Determine the (X, Y) coordinate at the center of the cell enclosing the given text.  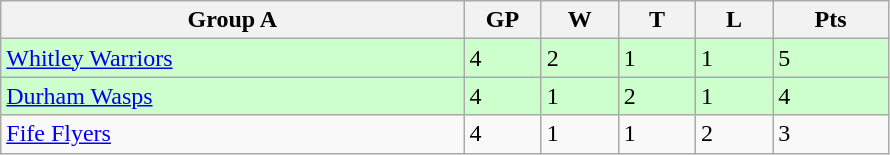
5 (831, 58)
T (656, 20)
Whitley Warriors (232, 58)
3 (831, 134)
Durham Wasps (232, 96)
Fife Flyers (232, 134)
Group A (232, 20)
GP (502, 20)
Pts (831, 20)
W (580, 20)
L (734, 20)
